Return [X, Y] of the center of cell containing provided text 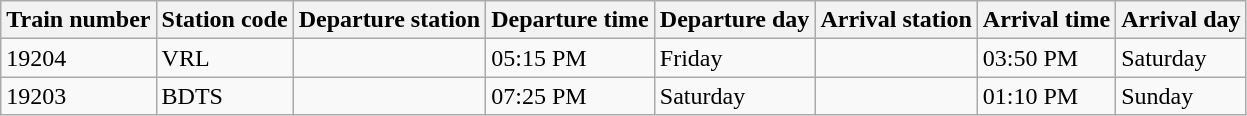
Arrival station [896, 20]
Station code [224, 20]
05:15 PM [570, 58]
Train number [78, 20]
Arrival day [1181, 20]
19203 [78, 96]
Sunday [1181, 96]
19204 [78, 58]
07:25 PM [570, 96]
Arrival time [1046, 20]
01:10 PM [1046, 96]
Departure time [570, 20]
VRL [224, 58]
Departure station [390, 20]
Departure day [734, 20]
BDTS [224, 96]
Friday [734, 58]
03:50 PM [1046, 58]
